Scan for the cell matching the given text and deliver its [x, y] coordinate at center. 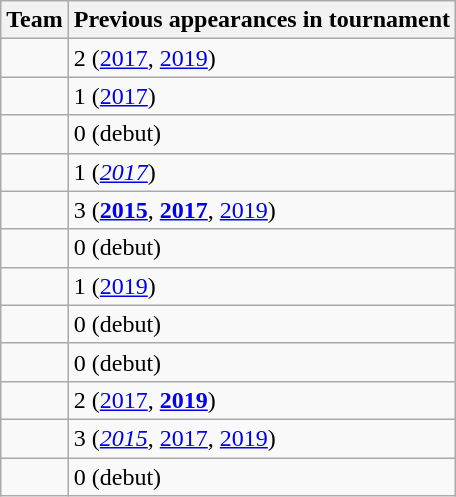
Previous appearances in tournament [262, 20]
1 (2019) [262, 286]
Team [35, 20]
